Return (X, Y) of the center of cell containing provided text 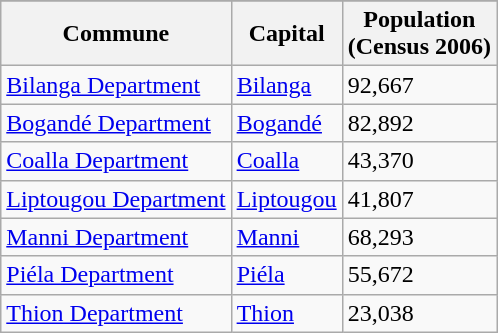
82,892 (419, 123)
Coalla (286, 161)
Bogandé Department (116, 123)
Bogandé (286, 123)
68,293 (419, 237)
Commune (116, 34)
Liptougou Department (116, 199)
Thion Department (116, 313)
Population(Census 2006) (419, 34)
Manni Department (116, 237)
Coalla Department (116, 161)
92,667 (419, 85)
23,038 (419, 313)
Thion (286, 313)
Liptougou (286, 199)
Capital (286, 34)
41,807 (419, 199)
Bilanga (286, 85)
Piéla (286, 275)
Bilanga Department (116, 85)
55,672 (419, 275)
Piéla Department (116, 275)
Manni (286, 237)
43,370 (419, 161)
